Pinpoint the cell where the given text exists, returning its [x, y] midpoint coordinate. 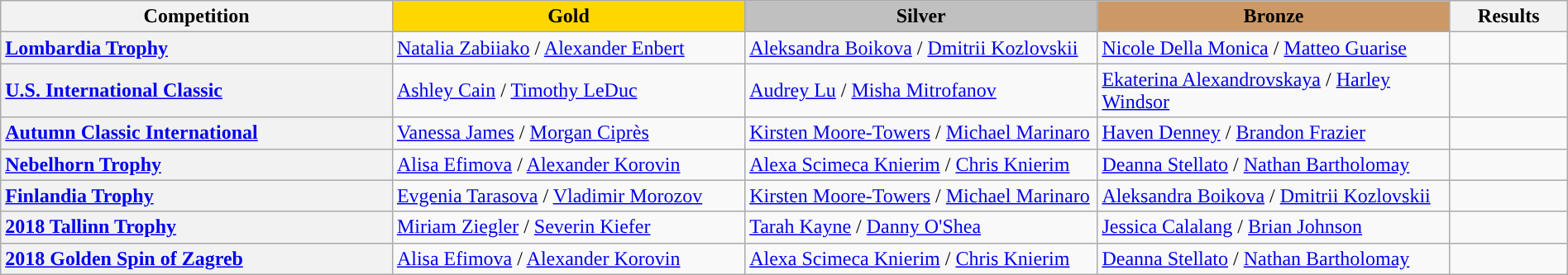
Gold [568, 17]
Haven Denney / Brandon Frazier [1274, 133]
Miriam Ziegler / Severin Kiefer [568, 227]
Finlandia Trophy [197, 196]
Ashley Cain / Timothy LeDuc [568, 91]
Natalia Zabiiako / Alexander Enbert [568, 48]
Nicole Della Monica / Matteo Guarise [1274, 48]
Ekaterina Alexandrovskaya / Harley Windsor [1274, 91]
Tarah Kayne / Danny O'Shea [921, 227]
Audrey Lu / Misha Mitrofanov [921, 91]
Vanessa James / Morgan Ciprès [568, 133]
Bronze [1274, 17]
Evgenia Tarasova / Vladimir Morozov [568, 196]
Jessica Calalang / Brian Johnson [1274, 227]
Silver [921, 17]
2018 Golden Spin of Zagreb [197, 258]
Competition [197, 17]
Lombardia Trophy [197, 48]
U.S. International Classic [197, 91]
Autumn Classic International [197, 133]
Nebelhorn Trophy [197, 164]
Results [1508, 17]
2018 Tallinn Trophy [197, 227]
